Detect which cell encompasses the target text, then output its (x, y) center coordinate. 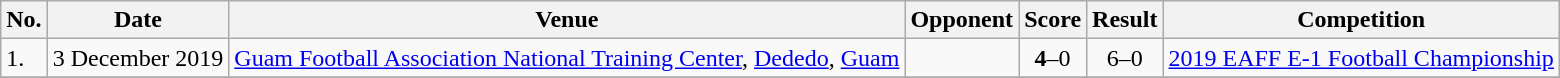
1. (24, 58)
4–0 (1053, 58)
Competition (1361, 20)
3 December 2019 (138, 58)
Result (1125, 20)
Date (138, 20)
2019 EAFF E-1 Football Championship (1361, 58)
6–0 (1125, 58)
Guam Football Association National Training Center, Dededo, Guam (567, 58)
Opponent (962, 20)
Venue (567, 20)
No. (24, 20)
Score (1053, 20)
